Identify which cell holds the provided text, then report its (X, Y) central coordinate. 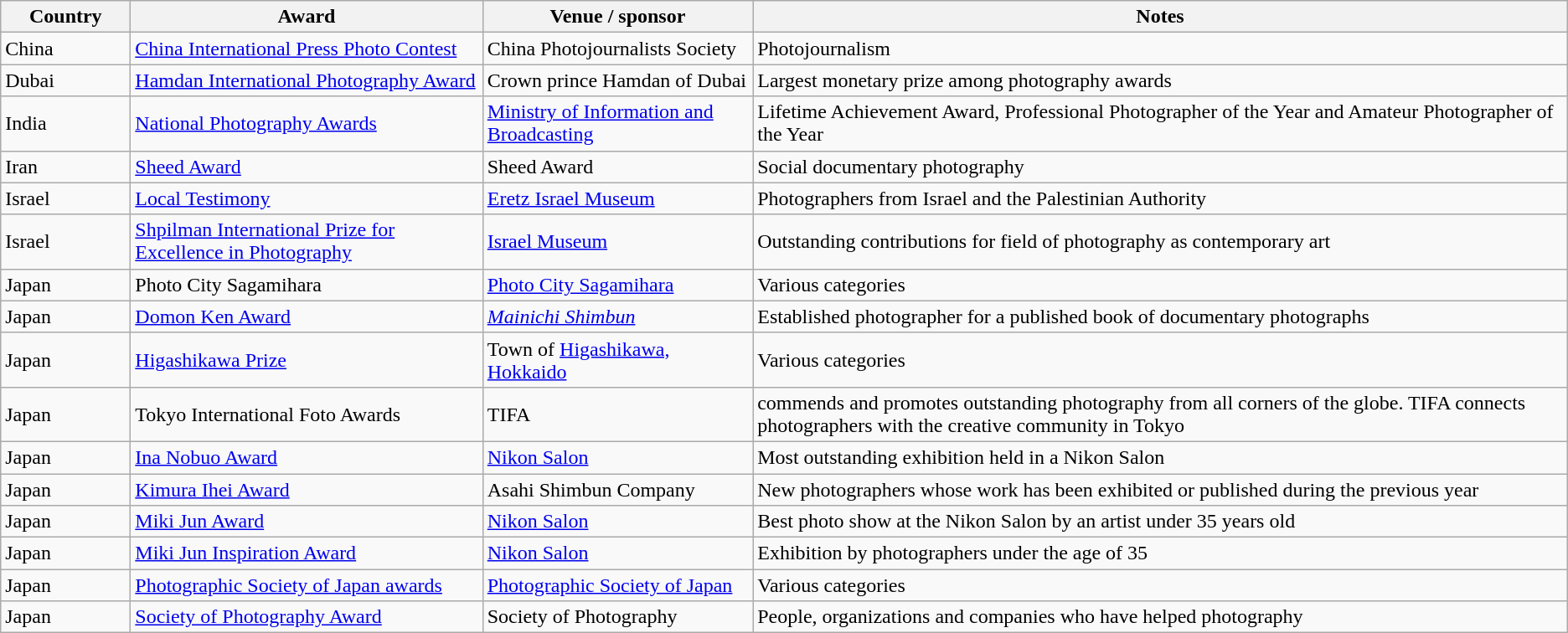
Ina Nobuo Award (307, 457)
Kimura Ihei Award (307, 490)
commends and promotes outstanding photography from all corners of the globe. TIFA connects photographers with the creative community in Tokyo (1161, 414)
Established photographer for a published book of documentary photographs (1161, 316)
National Photography Awards (307, 124)
Best photo show at the Nikon Salon by an artist under 35 years old (1161, 522)
Exhibition by photographers under the age of 35 (1161, 553)
Venue / sponsor (617, 17)
Outstanding contributions for field of photography as contemporary art (1161, 241)
Mainichi Shimbun (617, 316)
Higashikawa Prize (307, 360)
Crown prince Hamdan of Dubai (617, 80)
Ministry of Information and Broadcasting (617, 124)
Most outstanding exhibition held in a Nikon Salon (1161, 457)
Photographic Society of Japan (617, 585)
China Photojournalists Society (617, 49)
Social documentary photography (1161, 167)
China (65, 49)
People, organizations and companies who have helped photography (1161, 617)
Tokyo International Foto Awards (307, 414)
Largest monetary prize among photography awards (1161, 80)
Shpilman International Prize for Excellence in Photography (307, 241)
Domon Ken Award (307, 316)
Town of Higashikawa, Hokkaido (617, 360)
Photographic Society of Japan awards (307, 585)
Photographers from Israel and the Palestinian Authority (1161, 198)
Local Testimony (307, 198)
Photojournalism (1161, 49)
Dubai (65, 80)
India (65, 124)
Society of Photography Award (307, 617)
Notes (1161, 17)
Award (307, 17)
Miki Jun Award (307, 522)
Country (65, 17)
TIFA (617, 414)
Lifetime Achievement Award, Professional Photographer of the Year and Amateur Photographer of the Year (1161, 124)
New photographers whose work has been exhibited or published during the previous year (1161, 490)
Iran (65, 167)
Asahi Shimbun Company (617, 490)
Society of Photography (617, 617)
Eretz Israel Museum (617, 198)
Miki Jun Inspiration Award (307, 553)
Hamdan International Photography Award (307, 80)
China International Press Photo Contest (307, 49)
Israel Museum (617, 241)
